Provide the (X, Y) coordinate of the cell's center where the given text is located.  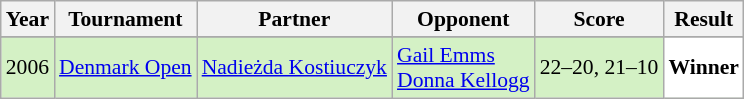
22–20, 21–10 (600, 68)
Gail Emms Donna Kellogg (464, 68)
Year (28, 19)
Tournament (126, 19)
Denmark Open (126, 68)
Score (600, 19)
Result (704, 19)
Nadieżda Kostiuczyk (294, 68)
2006 (28, 68)
Opponent (464, 19)
Partner (294, 19)
Winner (704, 68)
